Capture the cell that displays the provided text and extract its [x, y] central coordinate. 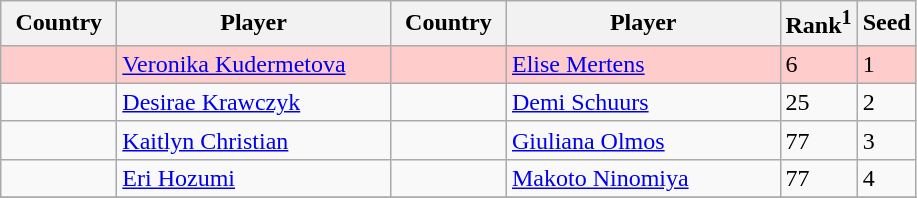
Seed [886, 24]
6 [818, 64]
Kaitlyn Christian [254, 140]
Eri Hozumi [254, 178]
3 [886, 140]
Rank1 [818, 24]
25 [818, 102]
4 [886, 178]
Giuliana Olmos [643, 140]
Veronika Kudermetova [254, 64]
1 [886, 64]
Desirae Krawczyk [254, 102]
Demi Schuurs [643, 102]
Elise Mertens [643, 64]
2 [886, 102]
Makoto Ninomiya [643, 178]
